Scan for the cell matching the given text and deliver its (x, y) coordinate at center. 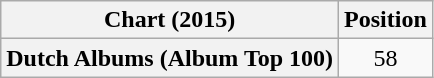
Position (386, 20)
Dutch Albums (Album Top 100) (170, 58)
Chart (2015) (170, 20)
58 (386, 58)
